Return (x, y) of the center of cell containing provided text 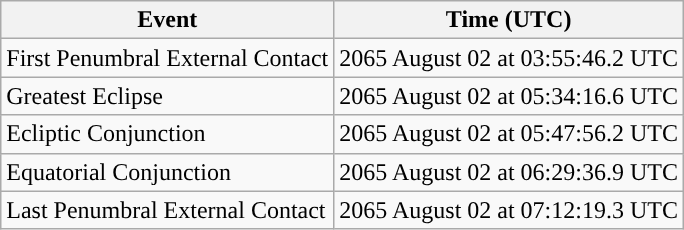
Time (UTC) (509, 20)
Ecliptic Conjunction (168, 134)
Greatest Eclipse (168, 96)
First Penumbral External Contact (168, 58)
2065 August 02 at 07:12:19.3 UTC (509, 210)
Equatorial Conjunction (168, 172)
2065 August 02 at 03:55:46.2 UTC (509, 58)
2065 August 02 at 05:34:16.6 UTC (509, 96)
Last Penumbral External Contact (168, 210)
2065 August 02 at 06:29:36.9 UTC (509, 172)
Event (168, 20)
2065 August 02 at 05:47:56.2 UTC (509, 134)
